Pinpoint the cell where the given text exists, returning its (X, Y) midpoint coordinate. 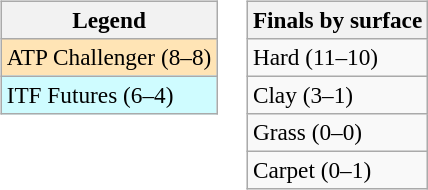
ITF Futures (6–4) (108, 95)
Carpet (0–1) (337, 171)
Grass (0–0) (337, 133)
Finals by surface (337, 20)
Clay (3–1) (337, 95)
Hard (11–10) (337, 57)
ATP Challenger (8–8) (108, 57)
Legend (108, 20)
